Search for the cell housing the specified text and yield its (X, Y) center coordinate. 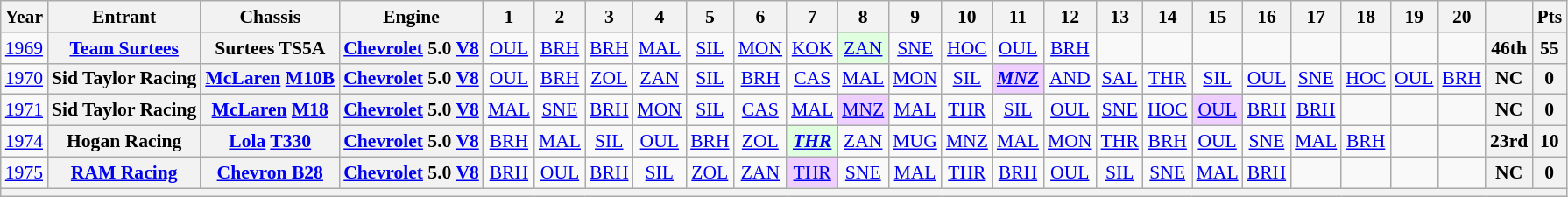
15 (1218, 17)
Team Surtees (124, 48)
Engine (412, 17)
16 (1267, 17)
Pts (1549, 17)
1969 (25, 48)
1975 (25, 172)
1971 (25, 110)
6 (760, 17)
2 (560, 17)
9 (915, 17)
Lola T330 (270, 142)
5 (710, 17)
55 (1549, 48)
1970 (25, 79)
20 (1461, 17)
13 (1119, 17)
Chevron B28 (270, 172)
AND (1070, 79)
Chassis (270, 17)
4 (660, 17)
Year (25, 17)
McLaren M18 (270, 110)
23rd (1508, 142)
7 (812, 17)
12 (1070, 17)
3 (610, 17)
19 (1414, 17)
18 (1366, 17)
McLaren M10B (270, 79)
1 (509, 17)
Entrant (124, 17)
1974 (25, 142)
MUG (915, 142)
Hogan Racing (124, 142)
KOK (812, 48)
14 (1168, 17)
RAM Racing (124, 172)
SAL (1119, 79)
17 (1316, 17)
46th (1508, 48)
8 (863, 17)
Surtees TS5A (270, 48)
11 (1018, 17)
